Identify which cell holds the provided text, then report its [X, Y] central coordinate. 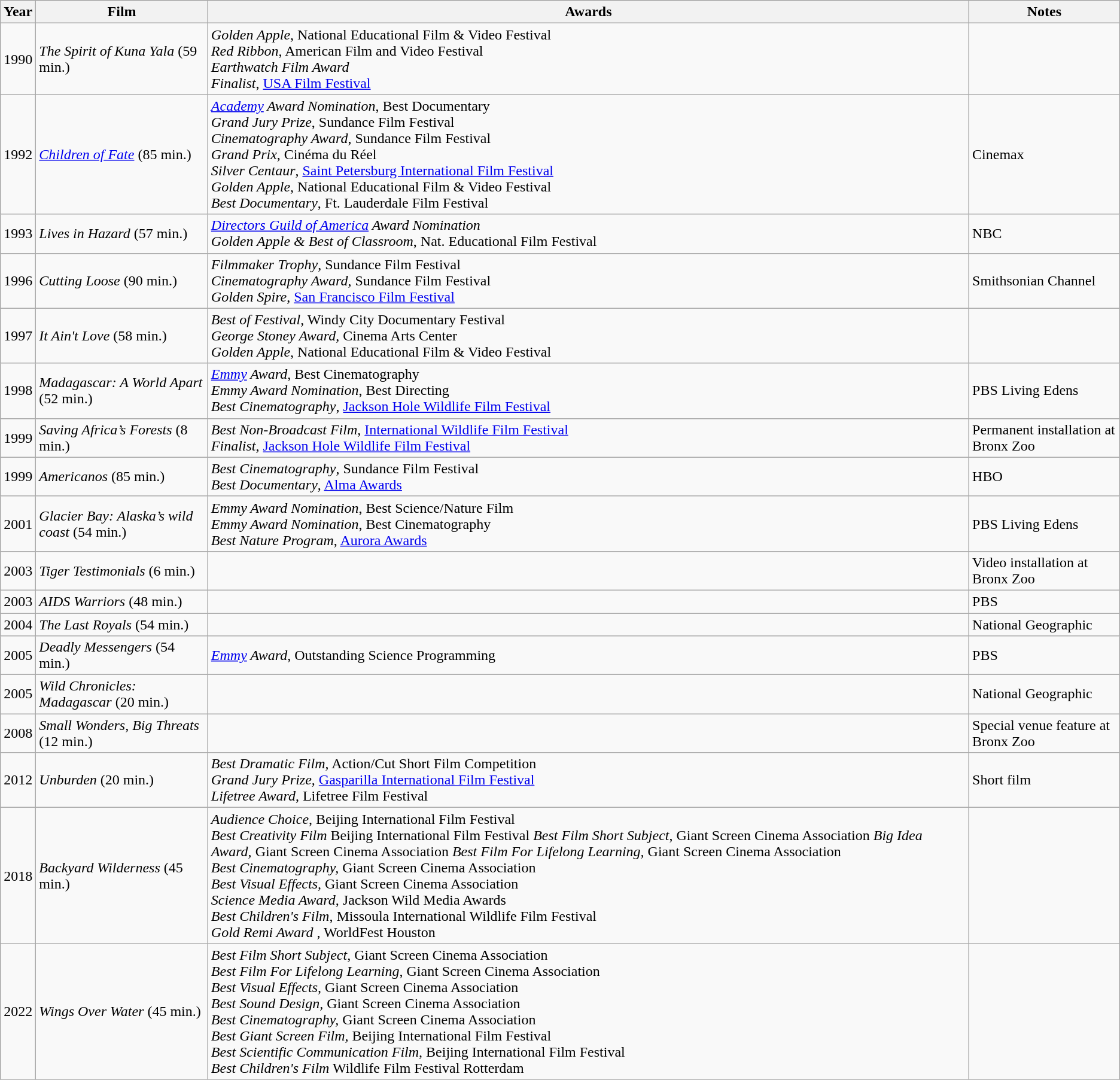
Cutting Loose (90 min.) [122, 281]
The Spirit of Kuna Yala (59 min.) [122, 59]
Best of Festival, Windy City Documentary FestivalGeorge Stoney Award, Cinema Arts CenterGolden Apple, National Educational Film & Video Festival [588, 336]
Emmy Award, Best CinematographyEmmy Award Nomination, Best DirectingBest Cinematography, Jackson Hole Wildlife Film Festival [588, 391]
1997 [18, 336]
Short film [1045, 780]
Deadly Messengers (54 min.) [122, 656]
1996 [18, 281]
Best Non-Broadcast Film, International Wildlife Film FestivalFinalist, Jackson Hole Wildlife Film Festival [588, 438]
Awards [588, 12]
Notes [1045, 12]
2004 [18, 624]
Children of Fate (85 min.) [122, 154]
Emmy Award Nomination, Best Science/Nature FilmEmmy Award Nomination, Best CinematographyBest Nature Program, Aurora Awards [588, 524]
Best Cinematography, Sundance Film FestivalBest Documentary, Alma Awards [588, 476]
Best Dramatic Film, Action/Cut Short Film CompetitionGrand Jury Prize, Gasparilla International Film FestivalLifetree Award, Lifetree Film Festival [588, 780]
Cinemax [1045, 154]
Smithsonian Channel [1045, 281]
Americanos (85 min.) [122, 476]
2018 [18, 876]
Backyard Wilderness (45 min.) [122, 876]
1990 [18, 59]
2008 [18, 734]
Madagascar: A World Apart (52 min.) [122, 391]
Directors Guild of America Award NominationGolden Apple & Best of Classroom, Nat. Educational Film Festival [588, 233]
Permanent installation at Bronx Zoo [1045, 438]
2012 [18, 780]
It Ain't Love (58 min.) [122, 336]
1992 [18, 154]
Tiger Testimonials (6 min.) [122, 571]
NBC [1045, 233]
Lives in Hazard (57 min.) [122, 233]
HBO [1045, 476]
Unburden (20 min.) [122, 780]
Year [18, 12]
Saving Africa’s Forests (8 min.) [122, 438]
2001 [18, 524]
Wild Chronicles: Madagascar (20 min.) [122, 694]
Video installation at Bronx Zoo [1045, 571]
Film [122, 12]
1993 [18, 233]
Golden Apple, National Educational Film & Video FestivalRed Ribbon, American Film and Video FestivalEarthwatch Film AwardFinalist, USA Film Festival [588, 59]
1998 [18, 391]
Special venue feature at Bronx Zoo [1045, 734]
AIDS Warriors (48 min.) [122, 601]
Emmy Award, Outstanding Science Programming [588, 656]
Glacier Bay: Alaska’s wild coast (54 min.) [122, 524]
Wings Over Water (45 min.) [122, 1011]
Filmmaker Trophy, Sundance Film FestivalCinematography Award, Sundance Film FestivalGolden Spire, San Francisco Film Festival [588, 281]
Small Wonders, Big Threats (12 min.) [122, 734]
The Last Royals (54 min.) [122, 624]
2022 [18, 1011]
